Search for the cell housing the specified text and yield its [X, Y] center coordinate. 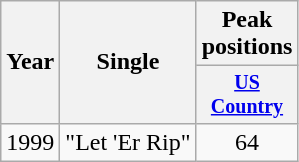
Year [30, 62]
64 [247, 142]
Single [128, 62]
US Country [247, 94]
Peak positions [247, 34]
1999 [30, 142]
"Let 'Er Rip" [128, 142]
